Find where the given text appears and provide that cell's center as [x, y] coordinate. 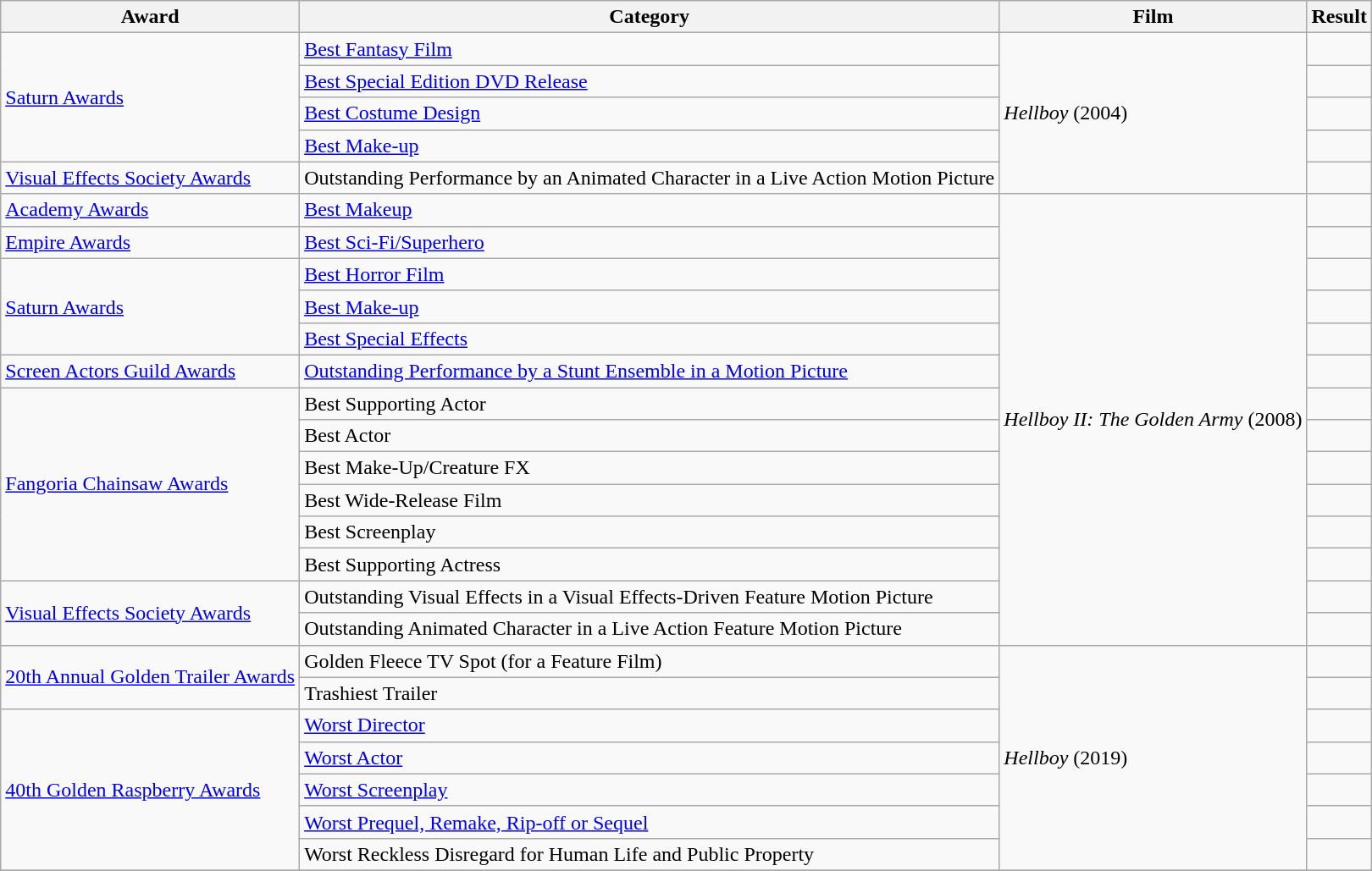
Academy Awards [151, 210]
Outstanding Animated Character in a Live Action Feature Motion Picture [650, 629]
Best Sci-Fi/Superhero [650, 242]
Hellboy II: The Golden Army (2008) [1153, 420]
Outstanding Visual Effects in a Visual Effects-Driven Feature Motion Picture [650, 597]
Hellboy (2019) [1153, 758]
Worst Screenplay [650, 790]
Best Actor [650, 436]
Hellboy (2004) [1153, 113]
Outstanding Performance by a Stunt Ensemble in a Motion Picture [650, 371]
Best Make-Up/Creature FX [650, 468]
Worst Actor [650, 758]
Best Costume Design [650, 113]
Worst Director [650, 725]
Best Supporting Actor [650, 404]
Best Fantasy Film [650, 49]
Best Supporting Actress [650, 565]
Worst Reckless Disregard for Human Life and Public Property [650, 854]
Empire Awards [151, 242]
40th Golden Raspberry Awards [151, 790]
Worst Prequel, Remake, Rip-off or Sequel [650, 822]
Best Horror Film [650, 274]
Best Makeup [650, 210]
Screen Actors Guild Awards [151, 371]
Result [1339, 17]
Award [151, 17]
Best Screenplay [650, 532]
Golden Fleece TV Spot (for a Feature Film) [650, 661]
Best Special Edition DVD Release [650, 81]
Film [1153, 17]
Category [650, 17]
Trashiest Trailer [650, 693]
Fangoria Chainsaw Awards [151, 484]
Best Special Effects [650, 339]
Outstanding Performance by an Animated Character in a Live Action Motion Picture [650, 178]
20th Annual Golden Trailer Awards [151, 677]
Best Wide-Release Film [650, 500]
